Identify which cell holds the provided text, then report its [X, Y] central coordinate. 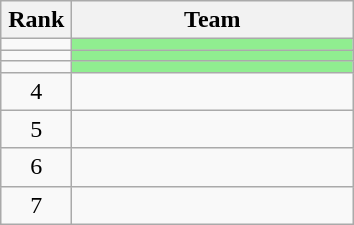
5 [36, 129]
6 [36, 167]
Rank [36, 20]
4 [36, 91]
Team [212, 20]
7 [36, 205]
